Scan for the cell matching the given text and deliver its [x, y] coordinate at center. 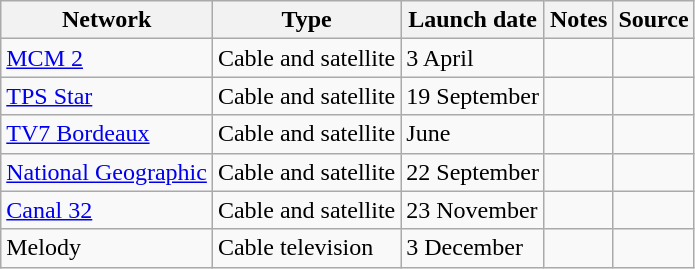
June [473, 134]
TV7 Bordeaux [107, 134]
3 April [473, 58]
Canal 32 [107, 210]
Cable television [306, 248]
TPS Star [107, 96]
3 December [473, 248]
22 September [473, 172]
Type [306, 20]
Notes [578, 20]
Melody [107, 248]
Launch date [473, 20]
National Geographic [107, 172]
Source [654, 20]
Network [107, 20]
23 November [473, 210]
MCM 2 [107, 58]
19 September [473, 96]
